Scan for the cell matching the given text and deliver its [X, Y] coordinate at center. 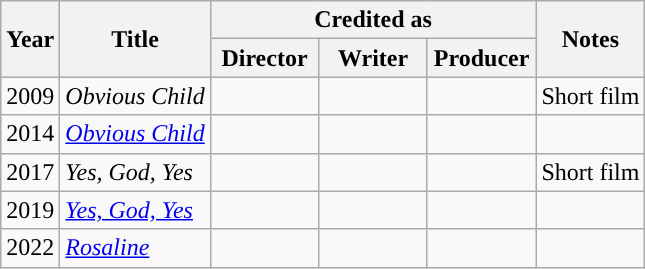
2022 [30, 248]
2019 [30, 210]
Notes [590, 39]
2014 [30, 134]
2009 [30, 96]
Director [264, 58]
Rosaline [135, 248]
Year [30, 39]
2017 [30, 172]
Writer [374, 58]
Credited as [373, 20]
Producer [482, 58]
Title [135, 39]
